Provide the (x, y) coordinate of the cell's center where the given text is located.  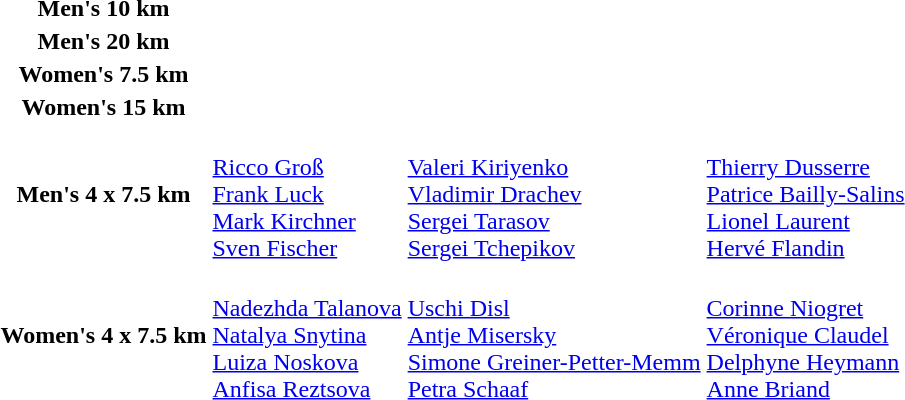
Ricco Groß Frank Luck Mark Kirchner Sven Fischer (307, 194)
Valeri Kiriyenko Vladimir Drachev Sergei Tarasov Sergei Tchepikov (554, 194)
